Detect which cell encompasses the target text, then output its [X, Y] center coordinate. 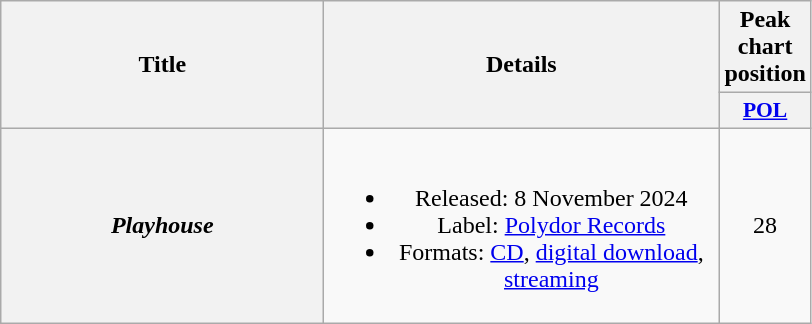
POL [765, 111]
28 [765, 225]
Title [162, 65]
Released: 8 November 2024Label: Polydor RecordsFormats: CD, digital download, streaming [522, 225]
Playhouse [162, 225]
Details [522, 65]
Peak chart position [765, 47]
